Pinpoint the cell where the given text exists, returning its [x, y] midpoint coordinate. 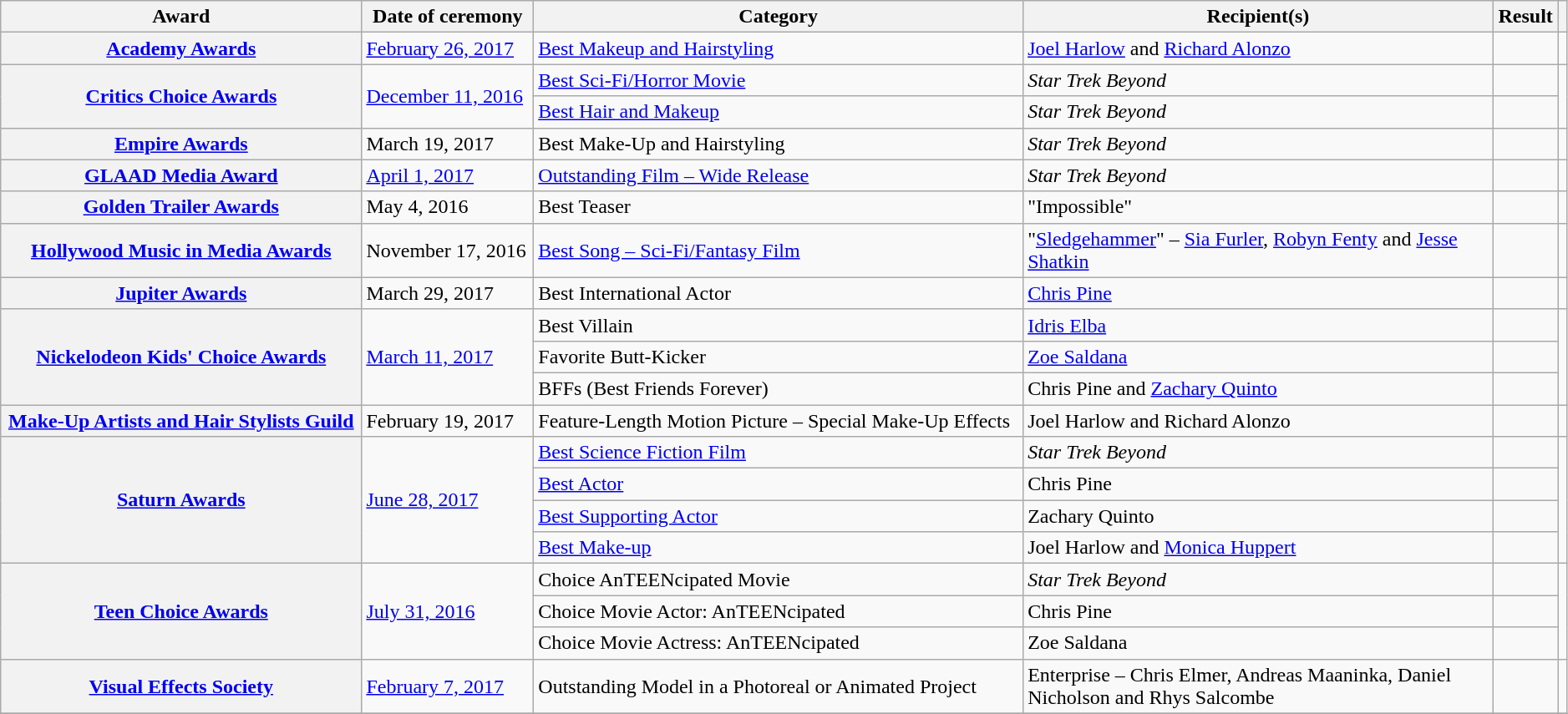
June 28, 2017 [448, 500]
"Sledgehammer" – Sia Furler, Robyn Fenty and Jesse Shatkin [1258, 251]
March 11, 2017 [448, 357]
Recipient(s) [1258, 17]
Critics Choice Awards [181, 96]
February 19, 2017 [448, 420]
Best Make-up [779, 548]
Make-Up Artists and Hair Stylists Guild [181, 420]
Academy Awards [181, 48]
Best Song – Sci-Fi/Fantasy Film [779, 251]
Favorite Butt-Kicker [779, 357]
Enterprise – Chris Elmer, Andreas Maaninka, Daniel Nicholson and Rhys Salcombe [1258, 686]
Nickelodeon Kids' Choice Awards [181, 357]
Result [1525, 17]
Visual Effects Society [181, 686]
Joel Harlow and Monica Huppert [1258, 548]
May 4, 2016 [448, 207]
April 1, 2017 [448, 175]
Chris Pine and Zachary Quinto [1258, 388]
Outstanding Model in a Photoreal or Animated Project [779, 686]
Outstanding Film – Wide Release [779, 175]
Choice AnTEENcipated Movie [779, 580]
July 31, 2016 [448, 611]
Zachary Quinto [1258, 516]
Empire Awards [181, 144]
Jupiter Awards [181, 293]
Feature-Length Motion Picture – Special Make-Up Effects [779, 420]
Best Makeup and Hairstyling [779, 48]
Best Villain [779, 325]
Choice Movie Actor: AnTEENcipated [779, 611]
Best Supporting Actor [779, 516]
"Impossible" [1258, 207]
December 11, 2016 [448, 96]
Award [181, 17]
Best Sci-Fi/Horror Movie [779, 80]
GLAAD Media Award [181, 175]
Best Hair and Makeup [779, 112]
Best International Actor [779, 293]
Best Science Fiction Film [779, 453]
Saturn Awards [181, 500]
February 26, 2017 [448, 48]
Best Make-Up and Hairstyling [779, 144]
February 7, 2017 [448, 686]
Best Teaser [779, 207]
Hollywood Music in Media Awards [181, 251]
Golden Trailer Awards [181, 207]
March 29, 2017 [448, 293]
Best Actor [779, 484]
March 19, 2017 [448, 144]
Idris Elba [1258, 325]
November 17, 2016 [448, 251]
BFFs (Best Friends Forever) [779, 388]
Date of ceremony [448, 17]
Category [779, 17]
Choice Movie Actress: AnTEENcipated [779, 643]
Teen Choice Awards [181, 611]
